Find where the given text appears and provide that cell's center as [X, Y] coordinate. 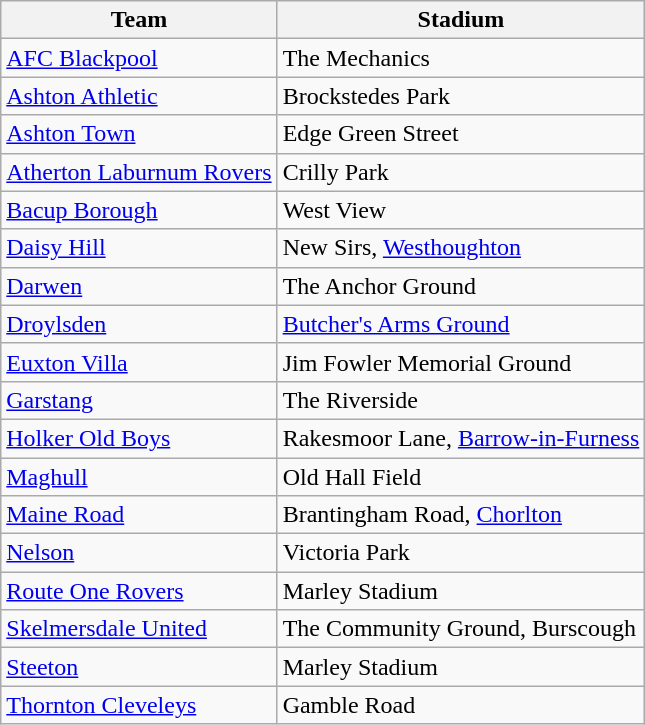
Daisy Hill [139, 248]
Darwen [139, 286]
Team [139, 20]
Edge Green Street [461, 134]
Skelmersdale United [139, 629]
Ashton Town [139, 134]
New Sirs, Westhoughton [461, 248]
Atherton Laburnum Rovers [139, 172]
The Mechanics [461, 58]
Route One Rovers [139, 591]
The Community Ground, Burscough [461, 629]
Holker Old Boys [139, 438]
The Anchor Ground [461, 286]
Rakesmoor Lane, Barrow-in-Furness [461, 438]
Nelson [139, 553]
Jim Fowler Memorial Ground [461, 362]
Droylsden [139, 324]
Euxton Villa [139, 362]
Butcher's Arms Ground [461, 324]
Old Hall Field [461, 477]
Brockstedes Park [461, 96]
Crilly Park [461, 172]
Steeton [139, 667]
West View [461, 210]
Stadium [461, 20]
Bacup Borough [139, 210]
Ashton Athletic [139, 96]
AFC Blackpool [139, 58]
Maghull [139, 477]
Garstang [139, 400]
Gamble Road [461, 705]
The Riverside [461, 400]
Brantingham Road, Chorlton [461, 515]
Maine Road [139, 515]
Thornton Cleveleys [139, 705]
Victoria Park [461, 553]
